From the cell containing the given text, extract its center point as [x, y] coordinate. 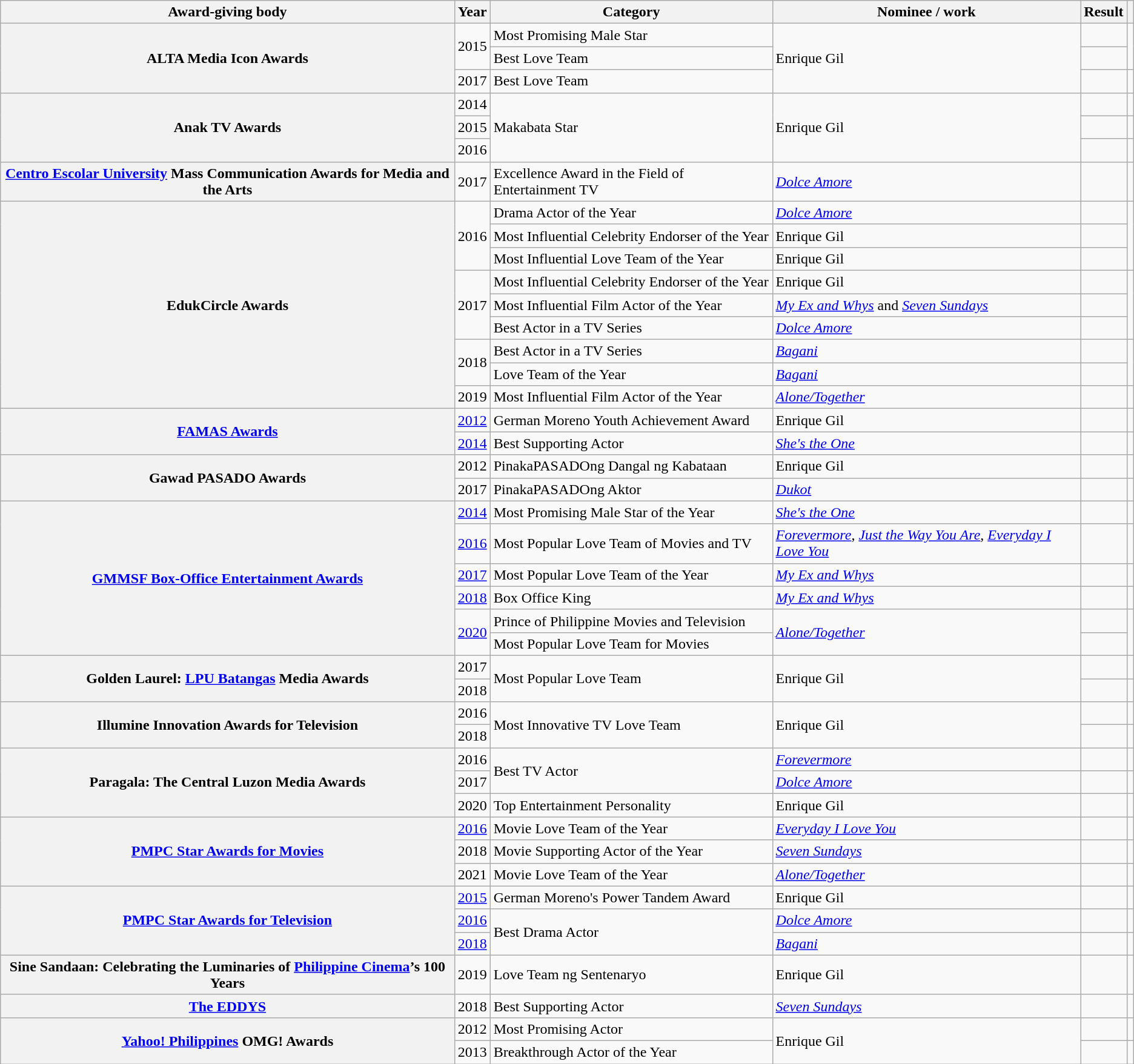
Best TV Actor [631, 771]
Excellence Award in the Field of Entertainment TV [631, 182]
Category [631, 12]
Golden Laurel: LPU Batangas Media Awards [228, 678]
German Moreno's Power Tandem Award [631, 897]
Most Influential Love Team of the Year [631, 259]
Forevermore, Just the Way You Are, Everyday I Love You [927, 544]
Award-giving body [228, 12]
Sine Sandaan: Celebrating the Luminaries of Philippine Cinema’s 100 Years [228, 975]
Love Team ng Sentenaryo [631, 975]
GMMSF Box-Office Entertainment Awards [228, 578]
Dukot [927, 489]
2021 [472, 874]
Most Popular Love Team of the Year [631, 575]
Most Promising Male Star [631, 35]
PinakaPASADOng Dangal ng Kabataan [631, 466]
Paragala: The Central Luzon Media Awards [228, 782]
My Ex and Whys and Seven Sundays [927, 305]
EdukCircle Awards [228, 305]
Prince of Philippine Movies and Television [631, 621]
Box Office King [631, 598]
Anak TV Awards [228, 127]
Everyday I Love You [927, 828]
Most Promising Male Star of the Year [631, 512]
Top Entertainment Personality [631, 805]
FAMAS Awards [228, 432]
Drama Actor of the Year [631, 213]
Movie Supporting Actor of the Year [631, 851]
2013 [472, 1052]
Centro Escolar University Mass Communication Awards for Media and the Arts [228, 182]
Most Popular Love Team [631, 678]
Most Popular Love Team of Movies and TV [631, 544]
The EDDYS [228, 1006]
German Moreno Youth Achievement Award [631, 420]
PinakaPASADOng Aktor [631, 489]
Gawad PASADO Awards [228, 478]
Forevermore [927, 759]
Most Popular Love Team for Movies [631, 644]
Most Innovative TV Love Team [631, 725]
Illumine Innovation Awards for Television [228, 725]
Makabata Star [631, 127]
Love Team of the Year [631, 374]
PMPC Star Awards for Television [228, 920]
Year [472, 12]
Best Drama Actor [631, 932]
Nominee / work [927, 12]
ALTA Media Icon Awards [228, 58]
Result [1104, 12]
Most Promising Actor [631, 1029]
Breakthrough Actor of the Year [631, 1052]
Yahoo! Philippines OMG! Awards [228, 1040]
PMPC Star Awards for Movies [228, 851]
